For the text-containing cell, return its midpoint in (X, Y) coordinate format. 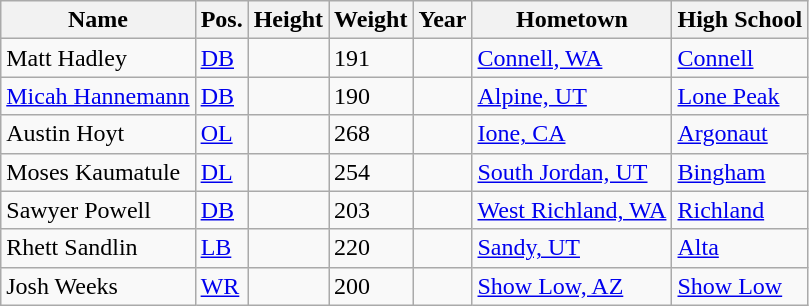
Sawyer Powell (98, 210)
DL (222, 172)
Hometown (572, 20)
Ione, CA (572, 134)
Show Low (740, 286)
LB (222, 248)
Matt Hadley (98, 58)
Moses Kaumatule (98, 172)
Pos. (222, 20)
Connell (740, 58)
Connell, WA (572, 58)
Lone Peak (740, 96)
220 (371, 248)
Austin Hoyt (98, 134)
Name (98, 20)
203 (371, 210)
Micah Hannemann (98, 96)
191 (371, 58)
254 (371, 172)
South Jordan, UT (572, 172)
Argonaut (740, 134)
Richland (740, 210)
Weight (371, 20)
Height (288, 20)
Alpine, UT (572, 96)
Show Low, AZ (572, 286)
Alta (740, 248)
200 (371, 286)
Bingham (740, 172)
Sandy, UT (572, 248)
Josh Weeks (98, 286)
WR (222, 286)
268 (371, 134)
OL (222, 134)
190 (371, 96)
High School (740, 20)
Year (442, 20)
Rhett Sandlin (98, 248)
West Richland, WA (572, 210)
